Return the [X, Y] coordinate for the center point of the cell that contains the specified text.  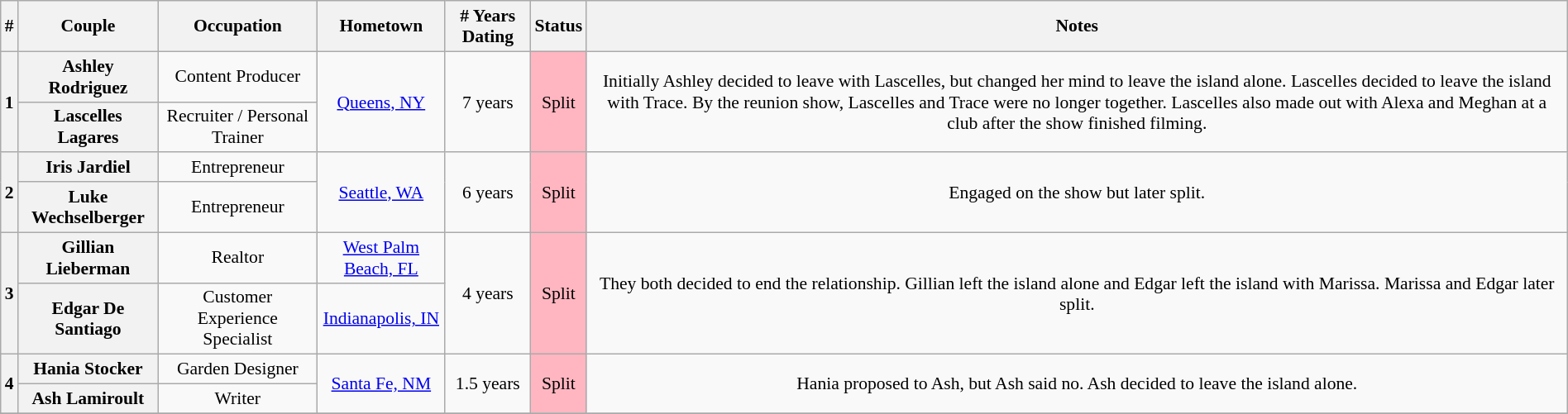
2 [10, 193]
Queens, NY [382, 102]
Notes [1077, 26]
Edgar De Santiago [88, 319]
# [10, 26]
Couple [88, 26]
Ashley Rodriguez [88, 76]
6 years [488, 193]
Customer Experience Specialist [237, 319]
Engaged on the show but later split. [1077, 193]
They both decided to end the relationship. Gillian left the island alone and Edgar left the island with Marissa. Marissa and Edgar later split. [1077, 293]
Santa Fe, NM [382, 383]
1 [10, 102]
7 years [488, 102]
Realtor [237, 258]
West Palm Beach, FL [382, 258]
1.5 years [488, 383]
Gillian Lieberman [88, 258]
Hania proposed to Ash, but Ash said no. Ash decided to leave the island alone. [1077, 383]
# Years Dating [488, 26]
Hometown [382, 26]
4 years [488, 293]
Status [559, 26]
Recruiter / Personal Trainer [237, 127]
Garden Designer [237, 369]
4 [10, 383]
Content Producer [237, 76]
Lascelles Lagares [88, 127]
Seattle, WA [382, 193]
Luke Wechselberger [88, 207]
Iris Jardiel [88, 168]
Writer [237, 399]
Indianapolis, IN [382, 319]
Occupation [237, 26]
Hania Stocker [88, 369]
3 [10, 293]
Ash Lamiroult [88, 399]
